Output the (x, y) coordinate of the center of the cell containing the given text.  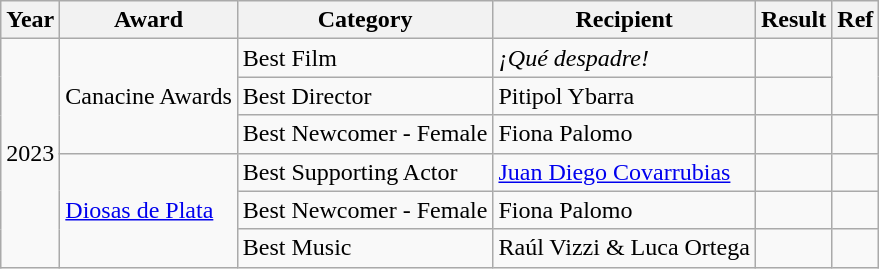
Canacine Awards (148, 96)
Raúl Vizzi & Luca Ortega (624, 248)
Category (365, 20)
Best Music (365, 248)
Year (30, 20)
Diosas de Plata (148, 210)
Ref (856, 20)
¡Qué despadre! (624, 58)
Best Supporting Actor (365, 172)
2023 (30, 153)
Recipient (624, 20)
Best Director (365, 96)
Result (793, 20)
Juan Diego Covarrubias (624, 172)
Best Film (365, 58)
Pitipol Ybarra (624, 96)
Award (148, 20)
